Search for the cell housing the specified text and yield its [x, y] center coordinate. 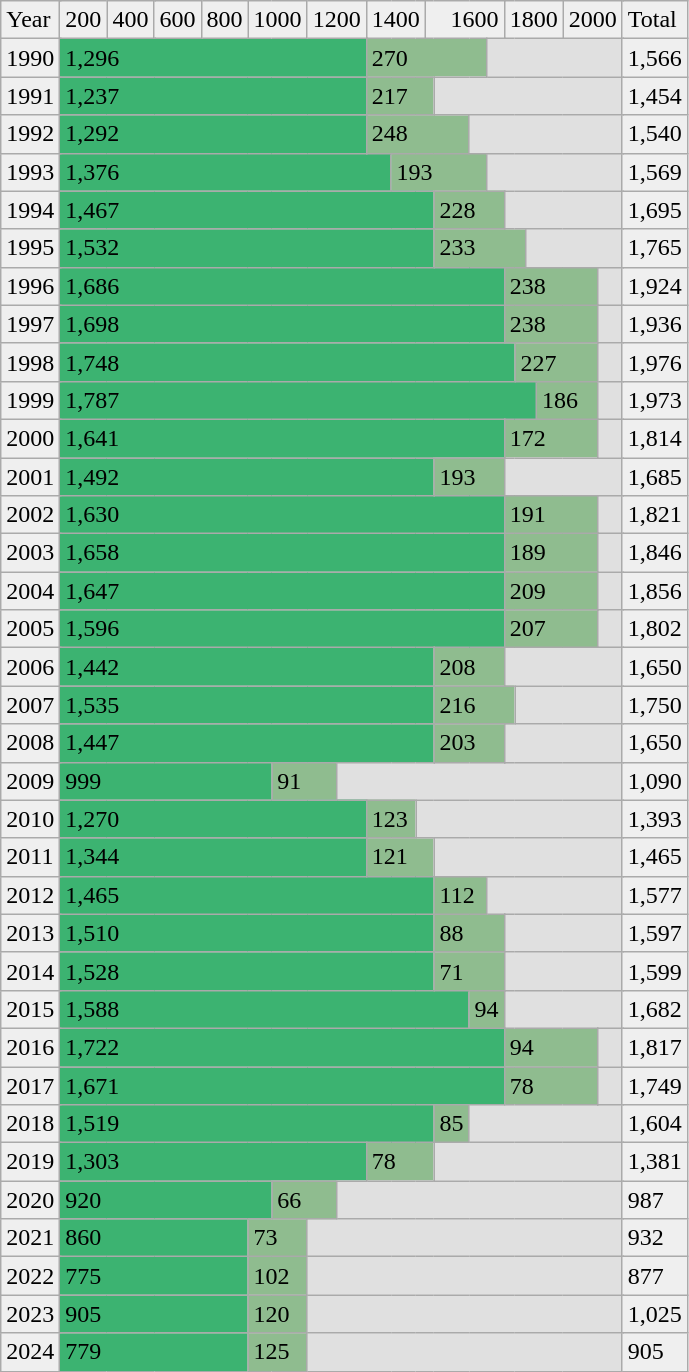
1,685 [654, 477]
2021 [30, 1238]
1,814 [654, 438]
120 [278, 1314]
1,722 [282, 1047]
1999 [30, 400]
1,846 [654, 553]
987 [654, 1200]
1994 [30, 210]
800 [224, 20]
400 [130, 20]
1,821 [654, 515]
1,647 [282, 591]
2023 [30, 1314]
1,641 [282, 438]
1,381 [654, 1162]
1990 [30, 58]
2024 [30, 1352]
1997 [30, 324]
85 [452, 1124]
2015 [30, 1009]
2004 [30, 591]
1,237 [213, 96]
1996 [30, 286]
1,682 [654, 1009]
1,976 [654, 362]
1993 [30, 172]
123 [391, 819]
2005 [30, 629]
1600 [464, 20]
1800 [534, 20]
1,344 [213, 857]
1,765 [654, 248]
1,856 [654, 591]
920 [166, 1200]
1,528 [247, 971]
2013 [30, 933]
1,604 [654, 1124]
1,749 [654, 1085]
1,447 [247, 743]
217 [400, 96]
1,596 [282, 629]
1,750 [654, 705]
1,698 [282, 324]
186 [566, 400]
209 [550, 591]
1,936 [654, 324]
73 [278, 1238]
88 [469, 933]
2014 [30, 971]
233 [480, 248]
1,566 [654, 58]
600 [178, 20]
1,630 [282, 515]
1,270 [213, 819]
1998 [30, 362]
1,748 [288, 362]
1,817 [654, 1047]
125 [278, 1352]
2020 [30, 1200]
1400 [396, 20]
1,597 [654, 933]
1,090 [654, 781]
2017 [30, 1085]
1200 [336, 20]
1,787 [298, 400]
2003 [30, 553]
189 [550, 553]
66 [304, 1200]
1,686 [282, 286]
208 [469, 667]
2016 [30, 1047]
1,599 [654, 971]
1,588 [264, 1009]
2012 [30, 895]
2010 [30, 819]
1,532 [247, 248]
172 [550, 438]
877 [654, 1276]
1,569 [654, 172]
1,467 [247, 210]
2019 [30, 1162]
1,393 [654, 819]
1,292 [213, 134]
1000 [278, 20]
121 [400, 857]
1992 [30, 134]
200 [84, 20]
2009 [30, 781]
1,924 [654, 286]
112 [460, 895]
1,535 [247, 705]
779 [154, 1352]
Total [654, 20]
71 [469, 971]
2018 [30, 1124]
1,296 [213, 58]
2022 [30, 1276]
1,376 [226, 172]
207 [550, 629]
2006 [30, 667]
1,519 [247, 1124]
1991 [30, 96]
1,025 [654, 1314]
Year [30, 20]
1,442 [247, 667]
1,303 [213, 1162]
2008 [30, 743]
102 [278, 1276]
2001 [30, 477]
999 [166, 781]
228 [469, 210]
270 [426, 58]
1995 [30, 248]
1,510 [247, 933]
191 [550, 515]
775 [154, 1276]
932 [654, 1238]
91 [304, 781]
2011 [30, 857]
203 [469, 743]
1,540 [654, 134]
1,695 [654, 210]
227 [556, 362]
1,658 [282, 553]
1,671 [282, 1085]
2007 [30, 705]
1,454 [654, 96]
216 [474, 705]
1,802 [654, 629]
1,492 [247, 477]
2002 [30, 515]
860 [154, 1238]
1,577 [654, 895]
248 [418, 134]
1,973 [654, 400]
